Return [x, y] of the center of cell containing provided text 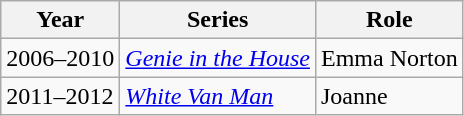
White Van Man [218, 96]
Emma Norton [389, 58]
Series [218, 20]
2011–2012 [60, 96]
2006–2010 [60, 58]
Year [60, 20]
Role [389, 20]
Genie in the House [218, 58]
Joanne [389, 96]
